Pinpoint the cell where the given text exists, returning its (x, y) midpoint coordinate. 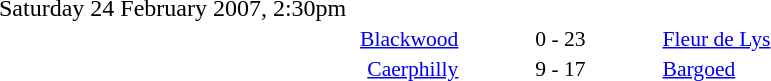
0 - 23 (560, 38)
